Output the [x, y] coordinate of the center of the cell containing the given text.  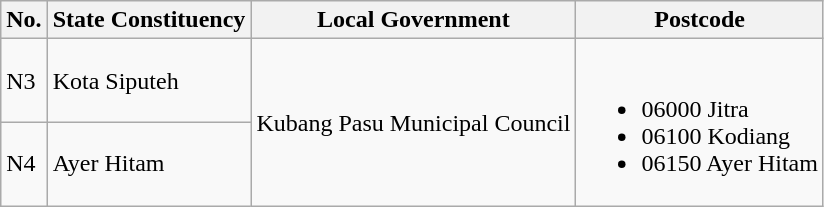
Kota Siputeh [149, 81]
06000 Jitra06100 Kodiang06150 Ayer Hitam [700, 122]
State Constituency [149, 20]
N4 [24, 164]
Kubang Pasu Municipal Council [414, 122]
Postcode [700, 20]
N3 [24, 81]
Local Government [414, 20]
Ayer Hitam [149, 164]
No. [24, 20]
